Output the (X, Y) coordinate of the center of the cell containing the given text.  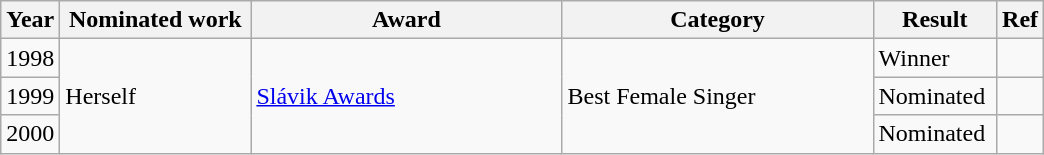
Slávik Awards (406, 96)
Best Female Singer (718, 96)
Herself (156, 96)
Result (935, 20)
1998 (30, 58)
Winner (935, 58)
Ref (1020, 20)
Award (406, 20)
Category (718, 20)
1999 (30, 96)
Year (30, 20)
2000 (30, 134)
Nominated work (156, 20)
